Determine the [x, y] coordinate at the center of the cell enclosing the given text.  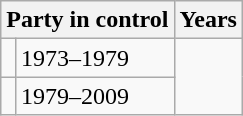
Years [208, 20]
1973–1979 [94, 58]
1979–2009 [94, 96]
Party in control [88, 20]
